Extract the (x, y) coordinate from the center of the cell holding the provided text.  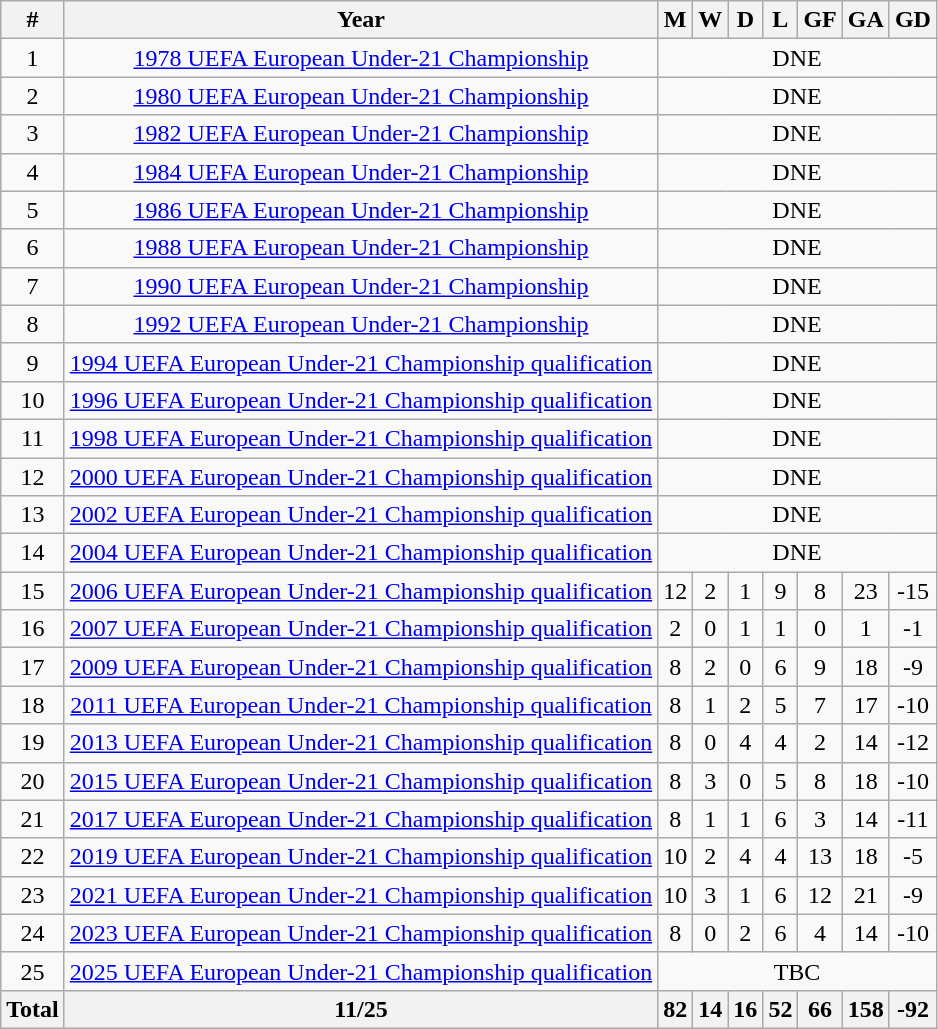
158 (866, 1009)
2025 UEFA European Under-21 Championship qualification (360, 971)
Total (33, 1009)
-1 (912, 629)
2013 UEFA European Under-21 Championship qualification (360, 743)
2021 UEFA European Under-21 Championship qualification (360, 895)
2006 UEFA European Under-21 Championship qualification (360, 591)
D (746, 20)
2015 UEFA European Under-21 Championship qualification (360, 781)
-5 (912, 857)
52 (780, 1009)
-12 (912, 743)
1994 UEFA European Under-21 Championship qualification (360, 362)
1980 UEFA European Under-21 Championship (360, 96)
19 (33, 743)
1978 UEFA European Under-21 Championship (360, 58)
GA (866, 20)
1982 UEFA European Under-21 Championship (360, 134)
66 (820, 1009)
1992 UEFA European Under-21 Championship (360, 324)
GD (912, 20)
TBC (798, 971)
11 (33, 438)
-11 (912, 819)
11/25 (360, 1009)
GF (820, 20)
15 (33, 591)
-92 (912, 1009)
2007 UEFA European Under-21 Championship qualification (360, 629)
2023 UEFA European Under-21 Championship qualification (360, 933)
2019 UEFA European Under-21 Championship qualification (360, 857)
# (33, 20)
2017 UEFA European Under-21 Championship qualification (360, 819)
1996 UEFA European Under-21 Championship qualification (360, 400)
24 (33, 933)
1990 UEFA European Under-21 Championship (360, 286)
2000 UEFA European Under-21 Championship qualification (360, 477)
2011 UEFA European Under-21 Championship qualification (360, 705)
82 (676, 1009)
25 (33, 971)
L (780, 20)
2002 UEFA European Under-21 Championship qualification (360, 515)
M (676, 20)
1998 UEFA European Under-21 Championship qualification (360, 438)
1986 UEFA European Under-21 Championship (360, 210)
Year (360, 20)
W (710, 20)
20 (33, 781)
22 (33, 857)
-15 (912, 591)
1984 UEFA European Under-21 Championship (360, 172)
1988 UEFA European Under-21 Championship (360, 248)
2004 UEFA European Under-21 Championship qualification (360, 553)
2009 UEFA European Under-21 Championship qualification (360, 667)
